Search for the cell housing the specified text and yield its (X, Y) center coordinate. 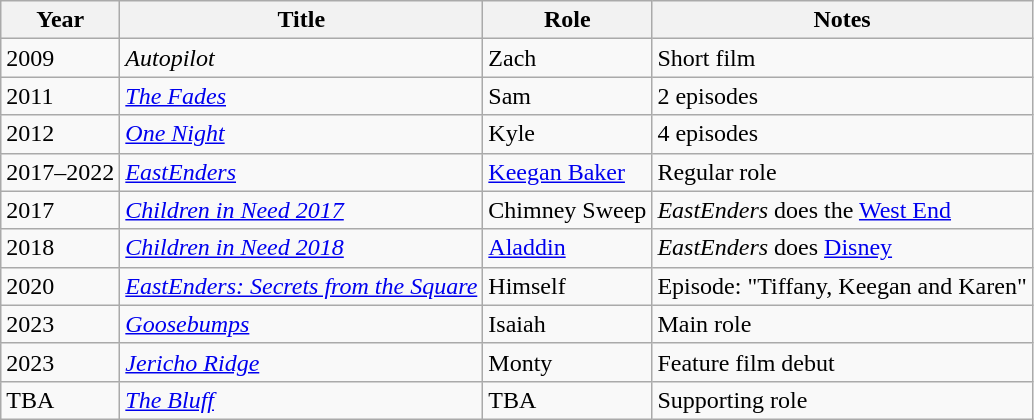
Aladdin (568, 248)
Himself (568, 286)
Chimney Sweep (568, 210)
2018 (60, 248)
Kyle (568, 134)
4 episodes (842, 134)
Keegan Baker (568, 172)
Title (302, 20)
Supporting role (842, 400)
2011 (60, 96)
The Fades (302, 96)
Isaiah (568, 324)
Notes (842, 20)
Children in Need 2018 (302, 248)
Autopilot (302, 58)
Year (60, 20)
Episode: "Tiffany, Keegan and Karen" (842, 286)
Monty (568, 362)
Sam (568, 96)
2017–2022 (60, 172)
The Bluff (302, 400)
Main role (842, 324)
Goosebumps (302, 324)
2017 (60, 210)
2009 (60, 58)
2012 (60, 134)
Regular role (842, 172)
EastEnders does the West End (842, 210)
Children in Need 2017 (302, 210)
2 episodes (842, 96)
Role (568, 20)
One Night (302, 134)
Jericho Ridge (302, 362)
EastEnders: Secrets from the Square (302, 286)
EastEnders (302, 172)
2020 (60, 286)
Feature film debut (842, 362)
Zach (568, 58)
Short film (842, 58)
EastEnders does Disney (842, 248)
